Pinpoint the cell where the given text exists, returning its [X, Y] midpoint coordinate. 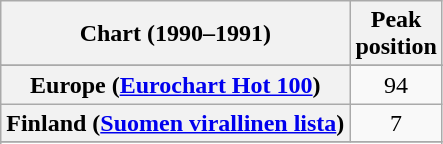
94 [396, 85]
7 [396, 123]
Europe (Eurochart Hot 100) [176, 85]
Chart (1990–1991) [176, 34]
Peakposition [396, 34]
Finland (Suomen virallinen lista) [176, 123]
